Locate the cell with the specified text and output its (x, y) center coordinate. 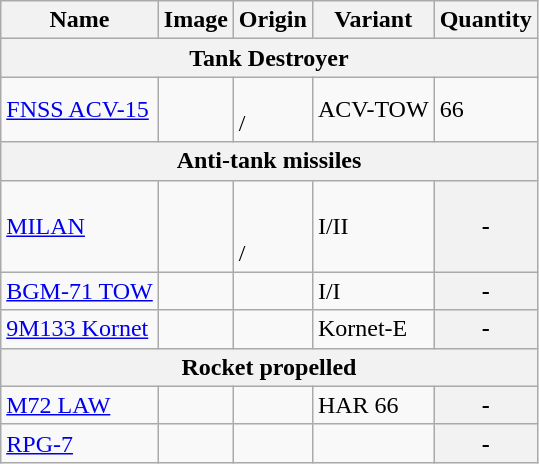
Anti-tank missiles (269, 161)
HAR 66 (373, 405)
RPG-7 (80, 443)
66 (486, 110)
Name (80, 20)
I/I (373, 291)
FNSS ACV-15 (80, 110)
9M133 Kornet (80, 329)
Origin (272, 20)
MILAN (80, 226)
Rocket propelled (269, 367)
M72 LAW (80, 405)
Kornet-E (373, 329)
Quantity (486, 20)
Image (196, 20)
Tank Destroyer (269, 58)
I/II (373, 226)
Variant (373, 20)
BGM-71 TOW (80, 291)
ACV-TOW (373, 110)
